Capture the cell that displays the provided text and extract its (X, Y) central coordinate. 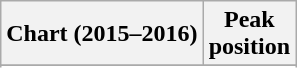
Peak position (249, 34)
Chart (2015–2016) (102, 34)
